For the text-containing cell, return its midpoint in (x, y) coordinate format. 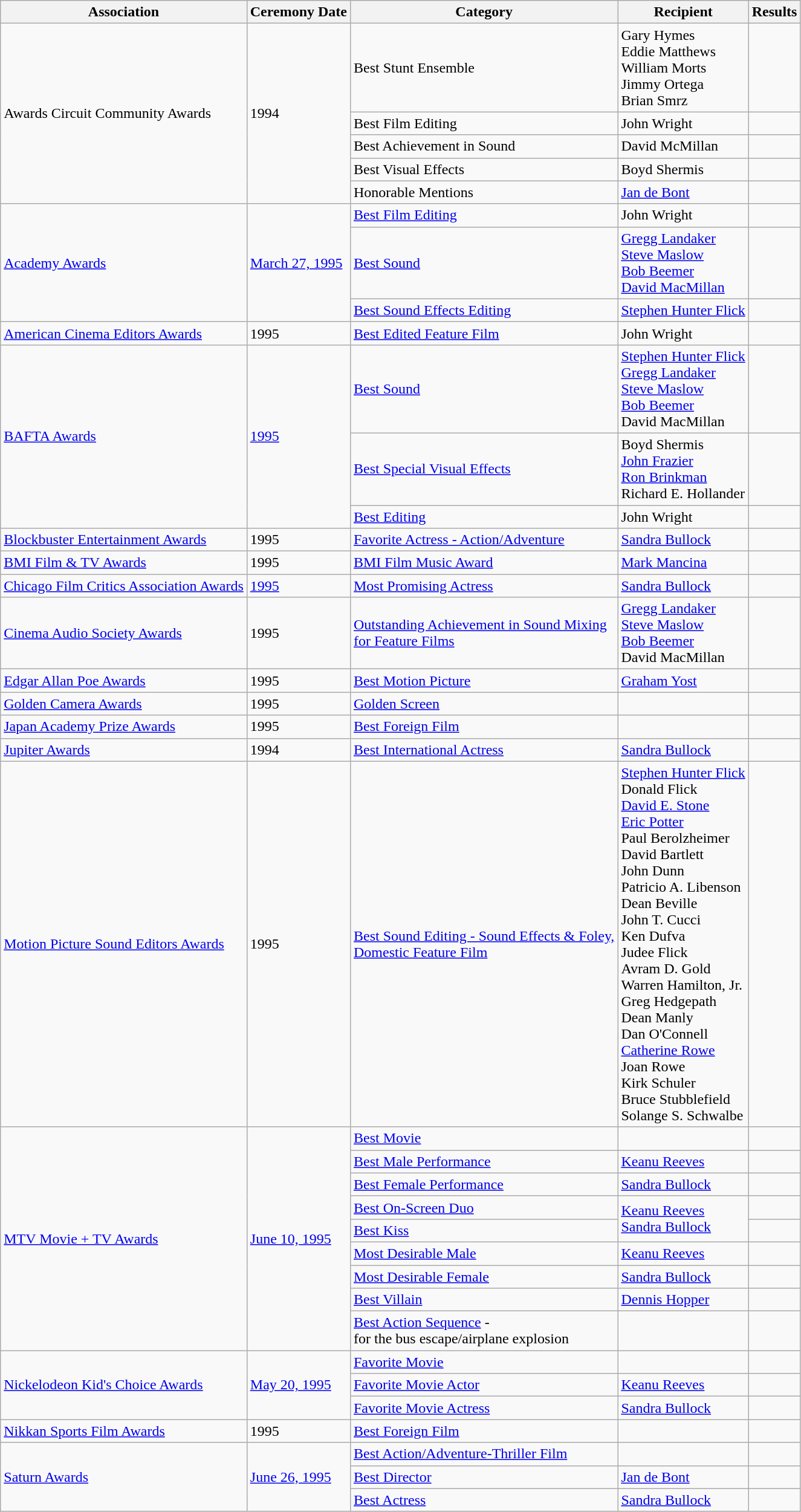
June 10, 1995 (299, 1239)
Best Female Performance (484, 1184)
March 27, 1995 (299, 262)
Chicago Film Critics Association Awards (124, 586)
Best Director (484, 1477)
MTV Movie + TV Awards (124, 1239)
Dennis Hopper (683, 1300)
Best Villain (484, 1300)
Best Edited Feature Film (484, 333)
June 26, 1995 (299, 1477)
Most Promising Actress (484, 586)
BMI Film & TV Awards (124, 563)
BAFTA Awards (124, 436)
Best Action Sequence -for the bus escape/airplane explosion (484, 1331)
American Cinema Editors Awards (124, 333)
Awards Circuit Community Awards (124, 114)
Japan Academy Prize Awards (124, 727)
BMI Film Music Award (484, 563)
Academy Awards (124, 262)
Best Kiss (484, 1230)
Gary HymesEddie MatthewsWilliam MortsJimmy OrtegaBrian Smrz (683, 68)
Stephen Hunter Flick (683, 310)
Outstanding Achievement in Sound Mixingfor Feature Films (484, 634)
Best Action/Adventure-Thriller Film (484, 1454)
Category (484, 12)
Results (774, 12)
Mark Mancina (683, 563)
Nickelodeon Kid's Choice Awards (124, 1385)
Favorite Movie Actor (484, 1385)
Best Visual Effects (484, 169)
Best Actress (484, 1500)
Keanu ReevesSandra Bullock (683, 1219)
Jupiter Awards (124, 750)
Stephen Hunter FlickGregg LandakerSteve MaslowBob BeemerDavid MacMillan (683, 389)
Most Desirable Female (484, 1276)
Ceremony Date (299, 12)
Golden Screen (484, 704)
Cinema Audio Society Awards (124, 634)
Honorable Mentions (484, 192)
Favorite Movie Actress (484, 1408)
Nikkan Sports Film Awards (124, 1431)
Boyd ShermisJohn FrazierRon BrinkmanRichard E. Hollander (683, 469)
Blockbuster Entertainment Awards (124, 540)
Favorite Movie (484, 1362)
Best Special Visual Effects (484, 469)
Best Motion Picture (484, 681)
Edgar Allan Poe Awards (124, 681)
Best Male Performance (484, 1161)
Motion Picture Sound Editors Awards (124, 944)
Recipient (683, 12)
David McMillan (683, 146)
Saturn Awards (124, 1477)
Best Editing (484, 517)
Best Achievement in Sound (484, 146)
Golden Camera Awards (124, 704)
Best On-Screen Duo (484, 1207)
Association (124, 12)
May 20, 1995 (299, 1385)
Boyd Shermis (683, 169)
Best Movie (484, 1138)
Graham Yost (683, 681)
Best Stunt Ensemble (484, 68)
Best Sound Editing - Sound Effects & Foley,Domestic Feature Film (484, 944)
Most Desirable Male (484, 1253)
Favorite Actress - Action/Adventure (484, 540)
Best International Actress (484, 750)
Best Sound Effects Editing (484, 310)
